Determine the [X, Y] coordinate at the center of the cell enclosing the given text.  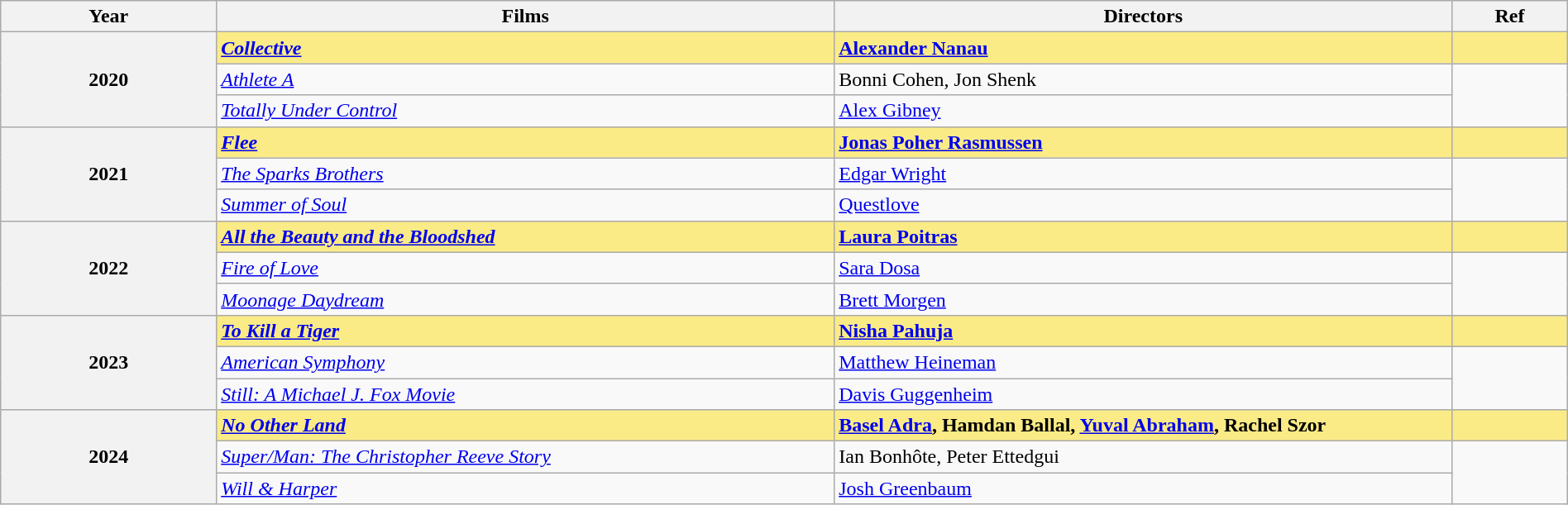
Basel Adra, Hamdan Ballal, Yuval Abraham, Rachel Szor [1143, 426]
Brett Morgen [1143, 299]
Will & Harper [526, 488]
2020 [109, 79]
Totally Under Control [526, 111]
Flee [526, 142]
Davis Guggenheim [1143, 394]
Year [109, 17]
No Other Land [526, 426]
2024 [109, 457]
2023 [109, 362]
Films [526, 17]
All the Beauty and the Bloodshed [526, 236]
Directors [1143, 17]
Athlete A [526, 79]
American Symphony [526, 362]
To Kill a Tiger [526, 331]
Alexander Nanau [1143, 48]
Alex Gibney [1143, 111]
Matthew Heineman [1143, 362]
2021 [109, 174]
Edgar Wright [1143, 174]
Collective [526, 48]
Sara Dosa [1143, 268]
Questlove [1143, 205]
Bonni Cohen, Jon Shenk [1143, 79]
Laura Poitras [1143, 236]
Nisha Pahuja [1143, 331]
Ian Bonhôte, Peter Ettedgui [1143, 457]
Ref [1510, 17]
2022 [109, 268]
The Sparks Brothers [526, 174]
Summer of Soul [526, 205]
Moonage Daydream [526, 299]
Still: A Michael J. Fox Movie [526, 394]
Josh Greenbaum [1143, 488]
Super/Man: The Christopher Reeve Story [526, 457]
Jonas Poher Rasmussen [1143, 142]
Fire of Love [526, 268]
